Locate the cell with the specified text and output its (X, Y) center coordinate. 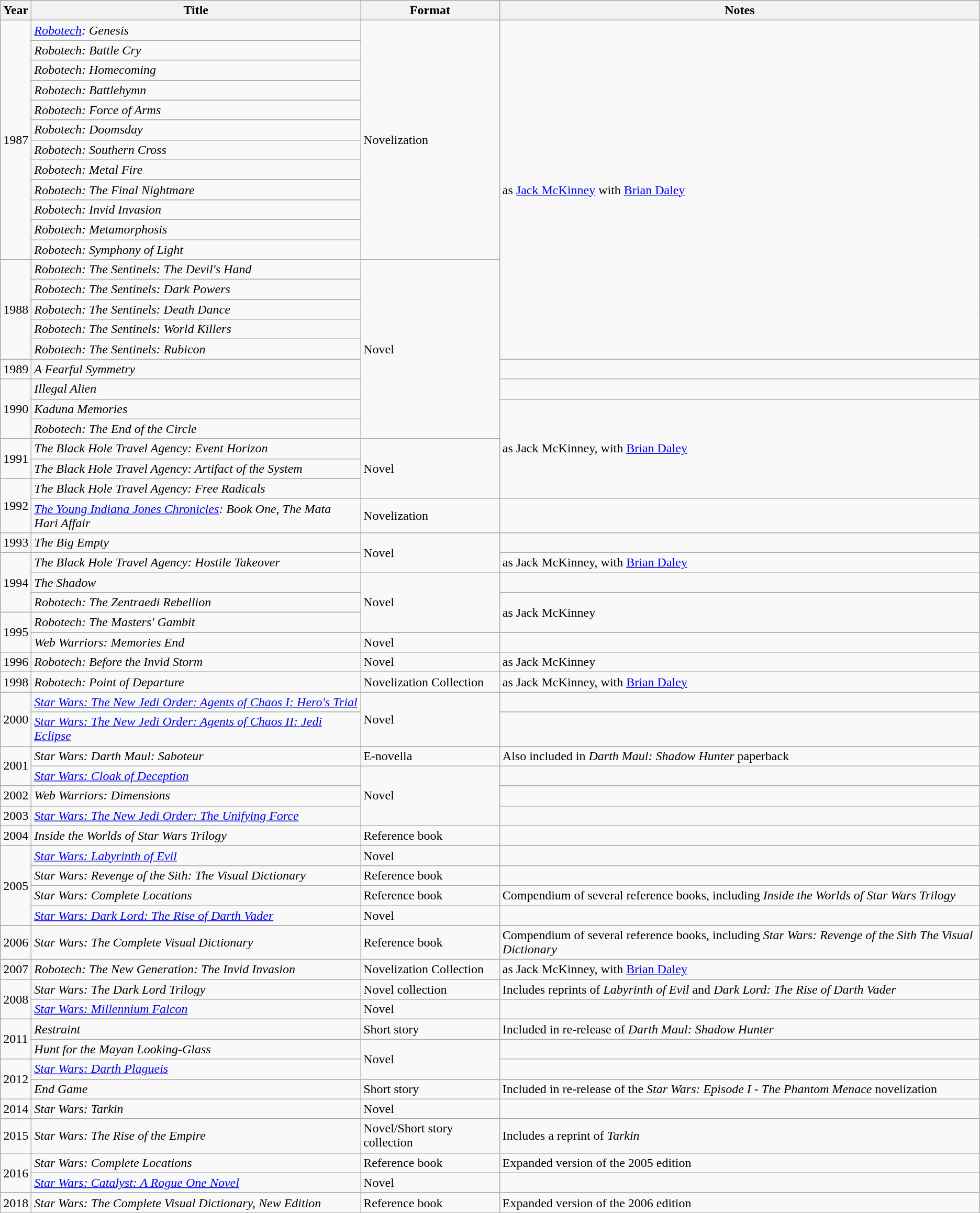
Robotech: The New Generation: The Invid Invasion (196, 970)
2015 (16, 1136)
Robotech: The Sentinels: Death Dance (196, 309)
Star Wars: The New Jedi Order: Agents of Chaos II: Jedi Eclipse (196, 729)
2016 (16, 1173)
Robotech: The Masters' Gambit (196, 622)
Star Wars: Millennium Falcon (196, 1009)
Star Wars: The Complete Visual Dictionary, New Edition (196, 1203)
2006 (16, 942)
Also included in Darth Maul: Shadow Hunter paperback (739, 756)
2018 (16, 1203)
Notes (739, 10)
1987 (16, 140)
1998 (16, 682)
2007 (16, 970)
Robotech: The Sentinels: World Killers (196, 329)
The Young Indiana Jones Chronicles: Book One, The Mata Hari Affair (196, 515)
Robotech: Invid Invasion (196, 209)
Robotech: The Sentinels: Dark Powers (196, 290)
Robotech: Force of Arms (196, 110)
Star Wars: Catalyst: A Rogue One Novel (196, 1183)
Robotech: Homecoming (196, 70)
Compendium of several reference books, including Inside the Worlds of Star Wars Trilogy (739, 895)
Web Warriors: Dimensions (196, 796)
Web Warriors: Memories End (196, 642)
2005 (16, 885)
Robotech: Battlehymn (196, 90)
1990 (16, 409)
Restraint (196, 1029)
Robotech: Metal Fire (196, 170)
2003 (16, 816)
1996 (16, 662)
The Black Hole Travel Agency: Free Radicals (196, 488)
Expanded version of the 2005 edition (739, 1163)
End Game (196, 1089)
as Jack McKinney with Brian Daley (739, 190)
Included in re-release of Darth Maul: Shadow Hunter (739, 1029)
2014 (16, 1109)
Expanded version of the 2006 edition (739, 1203)
Robotech: The Sentinels: The Devil's Hand (196, 270)
Star Wars: The Dark Lord Trilogy (196, 989)
Inside the Worlds of Star Wars Trilogy (196, 836)
The Big Empty (196, 542)
Robotech: Genesis (196, 30)
Included in re-release of the Star Wars: Episode I - The Phantom Menace novelization (739, 1089)
Robotech: Doomsday (196, 130)
The Black Hole Travel Agency: Hostile Takeover (196, 562)
Robotech: Symphony of Light (196, 250)
Star Wars: Labyrinth of Evil (196, 855)
Title (196, 10)
Robotech: Metamorphosis (196, 229)
Star Wars: Dark Lord: The Rise of Darth Vader (196, 916)
Star Wars: Tarkin (196, 1109)
Star Wars: The Rise of the Empire (196, 1136)
The Black Hole Travel Agency: Artifact of the System (196, 469)
Star Wars: Darth Maul: Saboteur (196, 756)
The Shadow (196, 583)
Star Wars: Revenge of the Sith: The Visual Dictionary (196, 875)
Includes reprints of Labyrinth of Evil and Dark Lord: The Rise of Darth Vader (739, 989)
Robotech: The Final Nightmare (196, 190)
2012 (16, 1079)
Novel/Short story collection (430, 1136)
1991 (16, 459)
The Black Hole Travel Agency: Event Horizon (196, 449)
1994 (16, 582)
2004 (16, 836)
Star Wars: The New Jedi Order: The Unifying Force (196, 816)
Robotech: The End of the Circle (196, 429)
1989 (16, 369)
Illegal Alien (196, 389)
Includes a reprint of Tarkin (739, 1136)
Year (16, 10)
1992 (16, 506)
Robotech: Before the Invid Storm (196, 662)
Robotech: Point of Departure (196, 682)
Hunt for the Mayan Looking-Glass (196, 1049)
2011 (16, 1039)
1993 (16, 542)
E-novella (430, 756)
1988 (16, 309)
Kaduna Memories (196, 409)
Novel collection (430, 989)
Star Wars: The Complete Visual Dictionary (196, 942)
Format (430, 10)
Compendium of several reference books, including Star Wars: Revenge of the Sith The Visual Dictionary (739, 942)
Robotech: The Sentinels: Rubicon (196, 349)
Robotech: Battle Cry (196, 50)
2001 (16, 766)
Robotech: The Zentraedi Rebellion (196, 603)
1995 (16, 632)
Star Wars: Darth Plagueis (196, 1069)
Star Wars: The New Jedi Order: Agents of Chaos I: Hero's Trial (196, 702)
2002 (16, 796)
Robotech: Southern Cross (196, 150)
A Fearful Symmetry (196, 369)
Star Wars: Cloak of Deception (196, 776)
2000 (16, 719)
2008 (16, 999)
